Output the (x, y) coordinate of the center of the cell containing the given text.  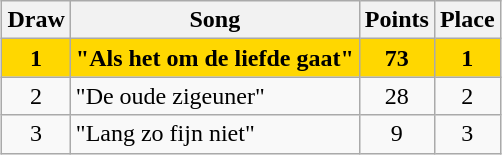
Song (214, 20)
"Als het om de liefde gaat" (214, 58)
Points (396, 20)
28 (396, 96)
73 (396, 58)
9 (396, 134)
"Lang zo fijn niet" (214, 134)
Draw (36, 20)
"De oude zigeuner" (214, 96)
Place (467, 20)
